Find where the given text appears and provide that cell's center as [X, Y] coordinate. 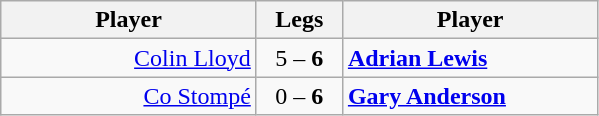
5 – 6 [299, 58]
Legs [299, 20]
Co Stompé [129, 96]
Adrian Lewis [470, 58]
Gary Anderson [470, 96]
0 – 6 [299, 96]
Colin Lloyd [129, 58]
